Identify which cell holds the provided text, then report its [X, Y] central coordinate. 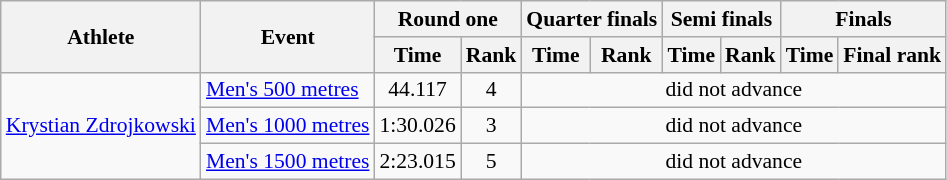
Men's 1000 metres [288, 126]
4 [492, 90]
Round one [448, 19]
3 [492, 126]
5 [492, 162]
1:30.026 [417, 126]
Krystian Zdrojkowski [101, 126]
Event [288, 36]
Athlete [101, 36]
44.117 [417, 90]
Finals [864, 19]
Men's 500 metres [288, 90]
2:23.015 [417, 162]
Final rank [892, 55]
Quarter finals [592, 19]
Men's 1500 metres [288, 162]
Semi finals [721, 19]
